Determine the [x, y] coordinate at the center of the cell enclosing the given text.  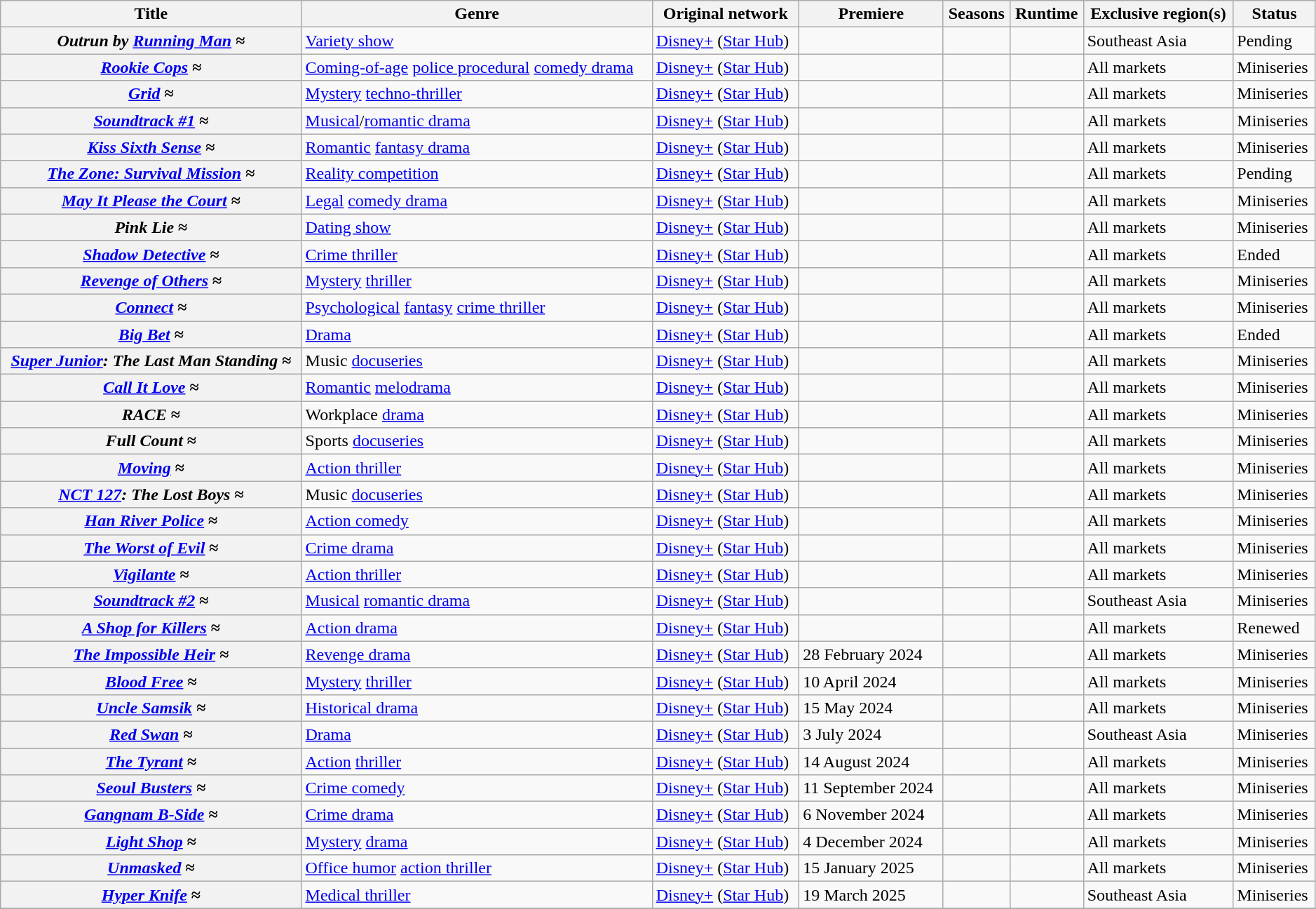
Full Count ≈ [151, 441]
The Impossible Heir ≈ [151, 654]
3 July 2024 [871, 734]
Moving ≈ [151, 468]
NCT 127: The Lost Boys ≈ [151, 494]
A Shop for Killers ≈ [151, 628]
Exclusive region(s) [1158, 14]
Medical thriller [477, 895]
Outrun by Running Man ≈ [151, 41]
11 September 2024 [871, 788]
The Zone: Survival Mission ≈ [151, 174]
Historical drama [477, 708]
Connect ≈ [151, 307]
Soundtrack #1 ≈ [151, 121]
The Tyrant ≈ [151, 761]
Coming-of-age police procedural comedy drama [477, 67]
Original network [725, 14]
Call It Love ≈ [151, 388]
Crime thriller [477, 254]
Variety show [477, 41]
Revenge of Others ≈ [151, 281]
Pink Lie ≈ [151, 227]
14 August 2024 [871, 761]
Office humor action thriller [477, 868]
The Worst of Evil ≈ [151, 548]
Mystery techno-thriller [477, 94]
Musical/romantic drama [477, 121]
Status [1275, 14]
4 December 2024 [871, 842]
Vigilante ≈ [151, 574]
Hyper Knife ≈ [151, 895]
Soundtrack #2 ≈ [151, 601]
Unmasked ≈ [151, 868]
Workplace drama [477, 415]
Action drama [477, 628]
Dating show [477, 227]
15 January 2025 [871, 868]
Seasons [976, 14]
Kiss Sixth Sense ≈ [151, 147]
Musical romantic drama [477, 601]
Han River Police ≈ [151, 521]
10 April 2024 [871, 681]
Reality competition [477, 174]
Revenge drama [477, 654]
28 February 2024 [871, 654]
Seoul Busters ≈ [151, 788]
RACE ≈ [151, 415]
Blood Free ≈ [151, 681]
Genre [477, 14]
Grid ≈ [151, 94]
6 November 2024 [871, 815]
19 March 2025 [871, 895]
Gangnam B-Side ≈ [151, 815]
May It Please the Court ≈ [151, 201]
Legal comedy drama [477, 201]
Sports docuseries [477, 441]
Romantic melodrama [477, 388]
Mystery drama [477, 842]
Premiere [871, 14]
Runtime [1046, 14]
Romantic fantasy drama [477, 147]
Action comedy [477, 521]
Renewed [1275, 628]
Shadow Detective ≈ [151, 254]
Light Shop ≈ [151, 842]
Title [151, 14]
Psychological fantasy crime thriller [477, 307]
Big Bet ≈ [151, 335]
15 May 2024 [871, 708]
Uncle Samsik ≈ [151, 708]
Red Swan ≈ [151, 734]
Crime comedy [477, 788]
Rookie Cops ≈ [151, 67]
Super Junior: The Last Man Standing ≈ [151, 361]
